Identify which cell holds the provided text, then report its [x, y] central coordinate. 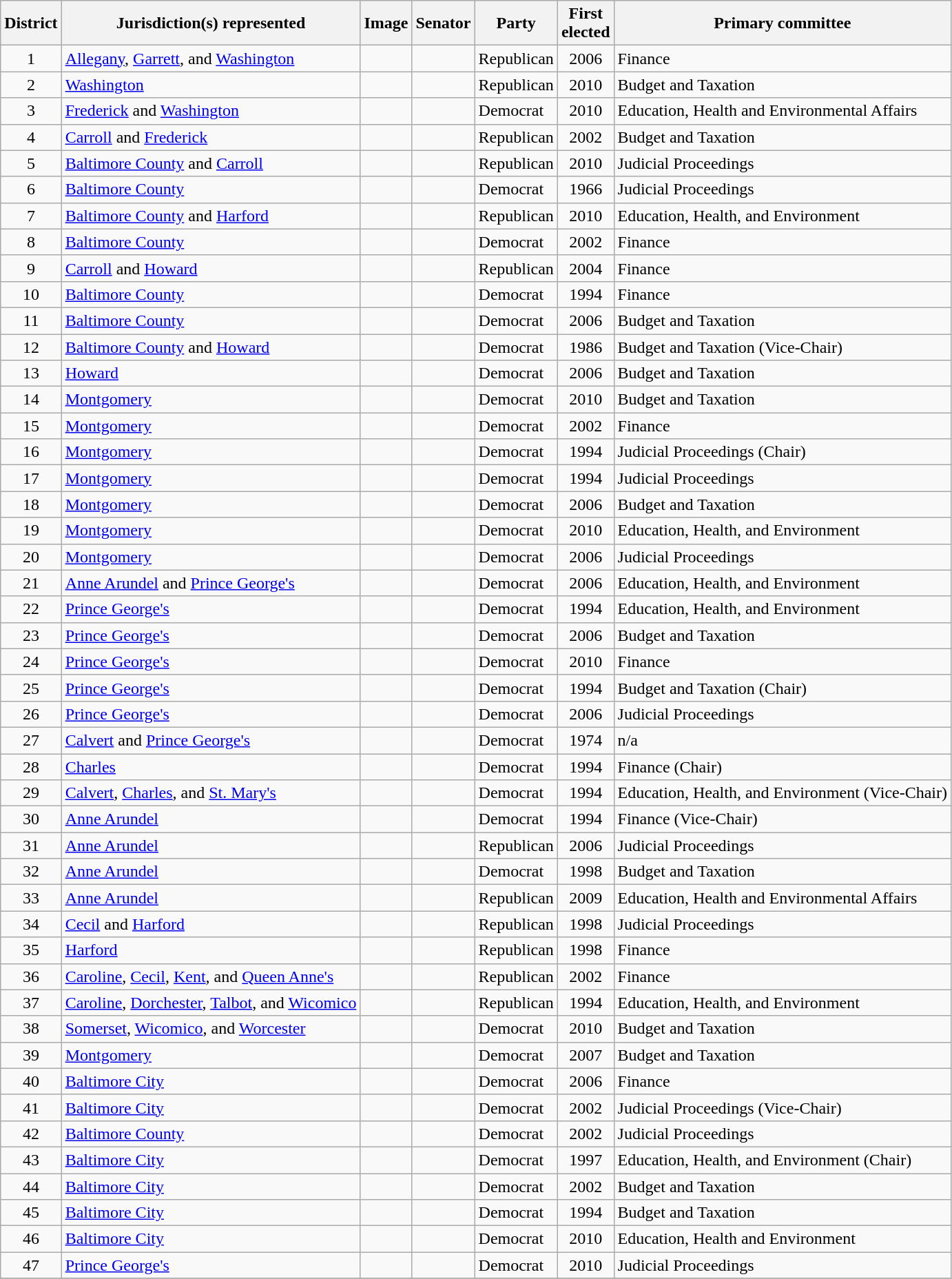
Party [516, 23]
4 [31, 137]
28 [31, 767]
1997 [586, 1160]
Carroll and Frederick [211, 137]
Judicial Proceedings (Vice-Chair) [783, 1107]
17 [31, 478]
41 [31, 1107]
21 [31, 583]
35 [31, 950]
37 [31, 1003]
46 [31, 1239]
26 [31, 714]
Harford [211, 950]
Calvert, Charles, and St. Mary's [211, 793]
13 [31, 374]
n/a [783, 740]
Washington [211, 85]
2 [31, 85]
43 [31, 1160]
District [31, 23]
Image [386, 23]
Allegany, Garrett, and Washington [211, 59]
2007 [586, 1055]
10 [31, 294]
Carroll and Howard [211, 268]
Firstelected [586, 23]
3 [31, 111]
9 [31, 268]
Howard [211, 374]
1966 [586, 190]
8 [31, 242]
Education, Health, and Environment (Vice-Chair) [783, 793]
19 [31, 531]
Budget and Taxation (Chair) [783, 688]
1974 [586, 740]
36 [31, 976]
Anne Arundel and Prince George's [211, 583]
Frederick and Washington [211, 111]
20 [31, 557]
23 [31, 635]
Calvert and Prince George's [211, 740]
Budget and Taxation (Vice-Chair) [783, 347]
Baltimore County and Carroll [211, 163]
22 [31, 609]
Education, Health and Environment [783, 1239]
12 [31, 347]
Education, Health, and Environment (Chair) [783, 1160]
47 [31, 1265]
39 [31, 1055]
34 [31, 924]
32 [31, 872]
38 [31, 1029]
Somerset, Wicomico, and Worcester [211, 1029]
42 [31, 1134]
Caroline, Cecil, Kent, and Queen Anne's [211, 976]
1 [31, 59]
14 [31, 400]
24 [31, 662]
44 [31, 1186]
18 [31, 504]
2004 [586, 268]
Cecil and Harford [211, 924]
30 [31, 819]
25 [31, 688]
Jurisdiction(s) represented [211, 23]
2009 [586, 898]
16 [31, 452]
Senator [444, 23]
1986 [586, 347]
31 [31, 846]
7 [31, 216]
Baltimore County and Howard [211, 347]
11 [31, 320]
45 [31, 1213]
Primary committee [783, 23]
40 [31, 1081]
5 [31, 163]
Finance (Vice-Chair) [783, 819]
6 [31, 190]
29 [31, 793]
Finance (Chair) [783, 767]
27 [31, 740]
Judicial Proceedings (Chair) [783, 452]
15 [31, 426]
Baltimore County and Harford [211, 216]
Caroline, Dorchester, Talbot, and Wicomico [211, 1003]
33 [31, 898]
Charles [211, 767]
